Search for the cell housing the specified text and yield its (X, Y) center coordinate. 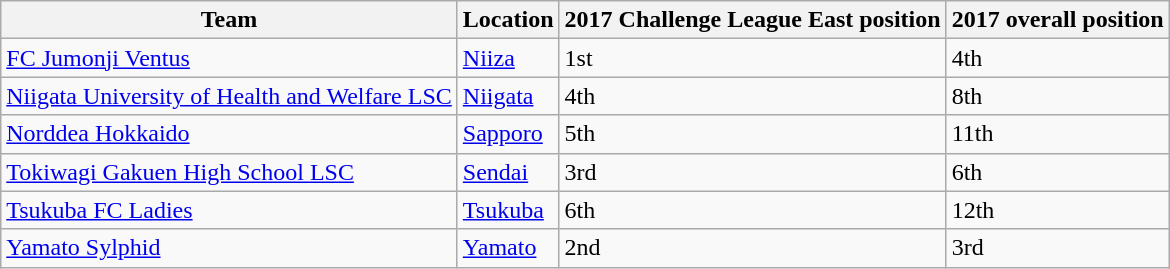
2017 overall position (1058, 20)
Sendai (508, 172)
2017 Challenge League East position (752, 20)
Tsukuba FC Ladies (230, 210)
12th (1058, 210)
FC Jumonji Ventus (230, 58)
Niigata University of Health and Welfare LSC (230, 96)
Sapporo (508, 134)
Location (508, 20)
Yamato (508, 248)
Yamato Sylphid (230, 248)
Tsukuba (508, 210)
Niiza (508, 58)
1st (752, 58)
Tokiwagi Gakuen High School LSC (230, 172)
11th (1058, 134)
5th (752, 134)
Team (230, 20)
8th (1058, 96)
Niigata (508, 96)
Norddea Hokkaido (230, 134)
2nd (752, 248)
